Extract the [x, y] coordinate from the center of the cell holding the provided text.  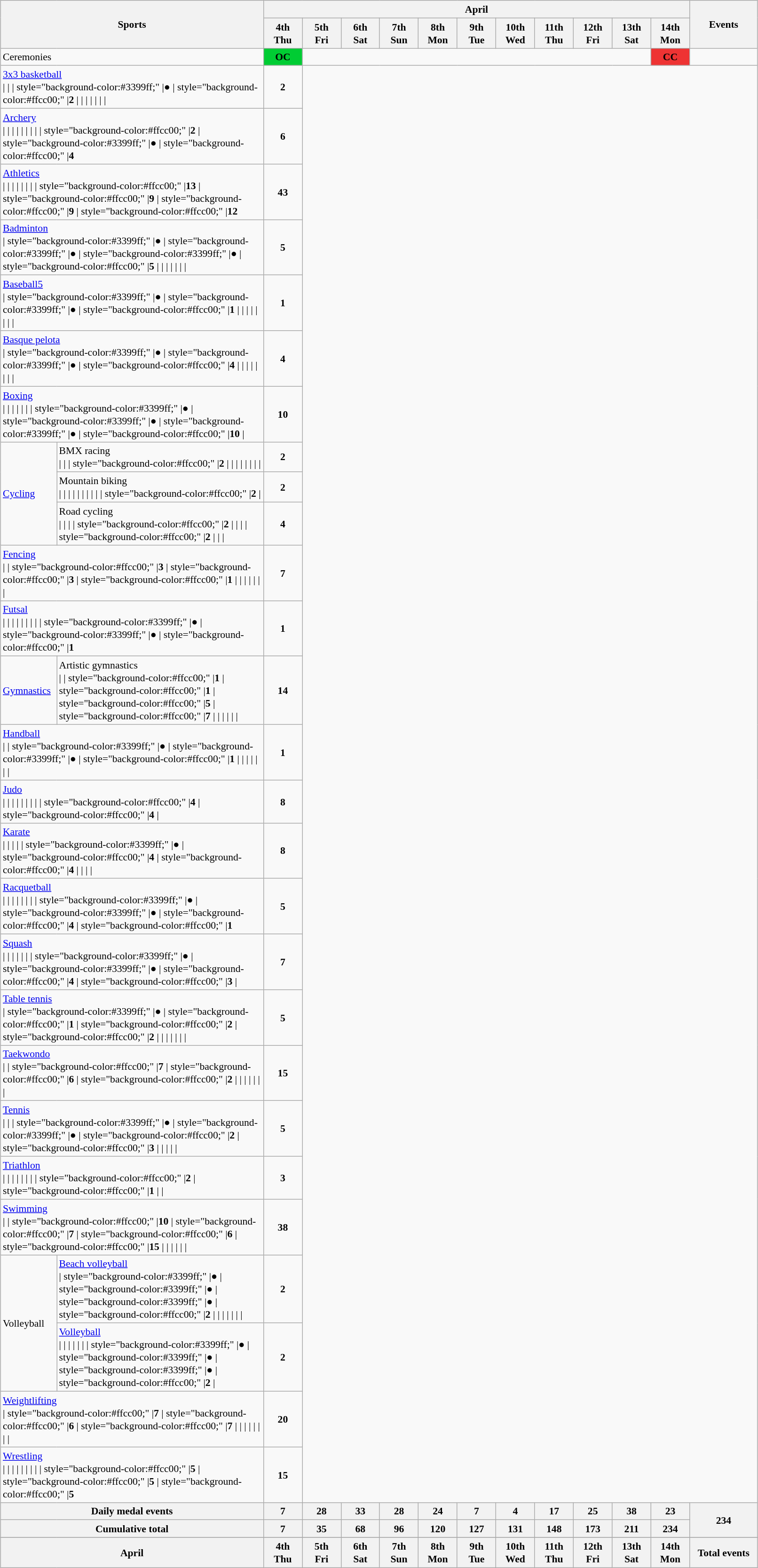
127 [476, 1529]
Handball| | style="background-color:#3399ff;" |● | style="background-color:#3399ff;" |● | style="background-color:#ffcc00;" |1 | | | | | | | [132, 752]
20 [283, 1419]
6 [283, 136]
Events [724, 24]
33 [360, 1511]
Sports [132, 24]
Wrestling| | | | | | | | | style="background-color:#ffcc00;" |5 | style="background-color:#ffcc00;" |5 | style="background-color:#ffcc00;" |5 [132, 1474]
131 [515, 1529]
120 [438, 1529]
Baseball5| style="background-color:#3399ff;" |● | style="background-color:#3399ff;" |● | style="background-color:#ffcc00;" |1 | | | | | | | | [132, 303]
Ceremonies [132, 56]
Cumulative total [132, 1529]
173 [592, 1529]
23 [670, 1511]
Weightlifting| style="background-color:#ffcc00;" |7 | style="background-color:#ffcc00;" |6 | style="background-color:#ffcc00;" |7 | | | | | | | | [132, 1419]
Karate| | | | | style="background-color:#3399ff;" |● | style="background-color:#ffcc00;" |4 | style="background-color:#ffcc00;" |4 | | | | [132, 851]
10 [283, 414]
Archery| | | | | | | | | style="background-color:#ffcc00;" |2 | style="background-color:#3399ff;" |● | style="background-color:#ffcc00;" |4 [132, 136]
Daily medal events [132, 1511]
43 [283, 191]
25 [592, 1511]
Cycling [29, 493]
Futsal| | | | | | | | | style="background-color:#3399ff;" |● | style="background-color:#3399ff;" |● | style="background-color:#ffcc00;" |1 [132, 628]
Total events [724, 1552]
3 [283, 1178]
Fencing| | style="background-color:#ffcc00;" |3 | style="background-color:#ffcc00;" |3 | style="background-color:#ffcc00;" |1 | | | | | | | [132, 573]
CC [670, 56]
211 [632, 1529]
35 [322, 1529]
Mountain biking| | | | | | | | | | style="background-color:#ffcc00;" |2 | [160, 487]
Gymnastics [29, 691]
14 [283, 691]
OC [283, 56]
24 [438, 1511]
Basque pelota| style="background-color:#3399ff;" |● | style="background-color:#3399ff;" |● | style="background-color:#ffcc00;" |4 | | | | | | | | [132, 358]
17 [554, 1511]
3x3 basketball| | | style="background-color:#3399ff;" |● | style="background-color:#ffcc00;" |2 | | | | | | | [132, 87]
68 [360, 1529]
96 [399, 1529]
Volleyball [29, 1323]
Road cycling| | | | style="background-color:#ffcc00;" |2 | | | | style="background-color:#ffcc00;" |2 | | | [160, 523]
Taekwondo| | style="background-color:#ffcc00;" |7 | style="background-color:#ffcc00;" |6 | style="background-color:#ffcc00;" |2 | | | | | | | [132, 1073]
148 [554, 1529]
Triathlon| | | | | | | | style="background-color:#ffcc00;" |2 | style="background-color:#ffcc00;" |1 | | [132, 1178]
Judo| | | | | | | | | style="background-color:#ffcc00;" |4 | style="background-color:#ffcc00;" |4 | [132, 802]
BMX racing| | | style="background-color:#ffcc00;" |2 | | | | | | | | [160, 457]
